Scan for the cell matching the given text and deliver its [X, Y] coordinate at center. 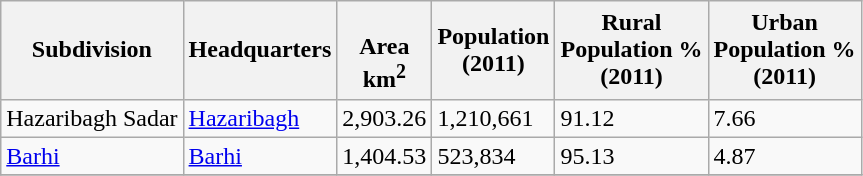
Subdivision [92, 50]
1,210,661 [494, 118]
1,404.53 [384, 156]
RuralPopulation %(2011) [632, 50]
2,903.26 [384, 118]
Population(2011) [494, 50]
Urban Population % (2011) [784, 50]
7.66 [784, 118]
Hazaribagh Sadar [92, 118]
Areakm2 [384, 50]
523,834 [494, 156]
Headquarters [260, 50]
Hazaribagh [260, 118]
4.87 [784, 156]
91.12 [632, 118]
95.13 [632, 156]
